For the text-containing cell, return its midpoint in [X, Y] coordinate format. 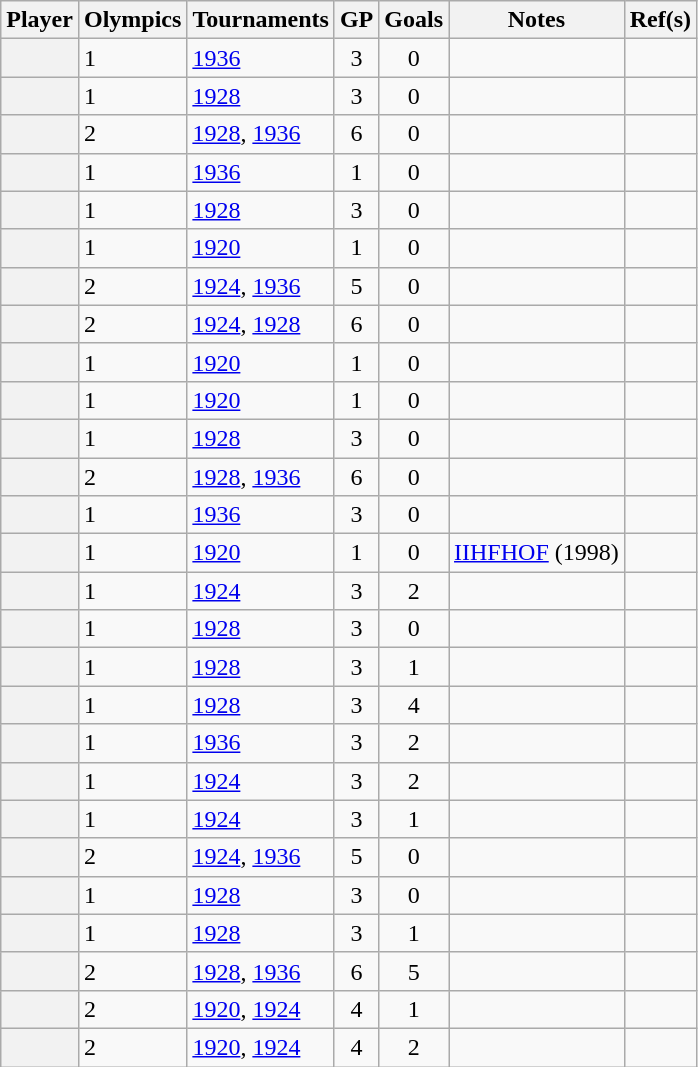
Olympics [132, 20]
Notes [537, 20]
1924, 1928 [261, 324]
Player [40, 20]
GP [356, 20]
Goals [414, 20]
Ref(s) [660, 20]
Tournaments [261, 20]
IIHFHOF (1998) [537, 553]
